Return [X, Y] of the center of cell containing provided text 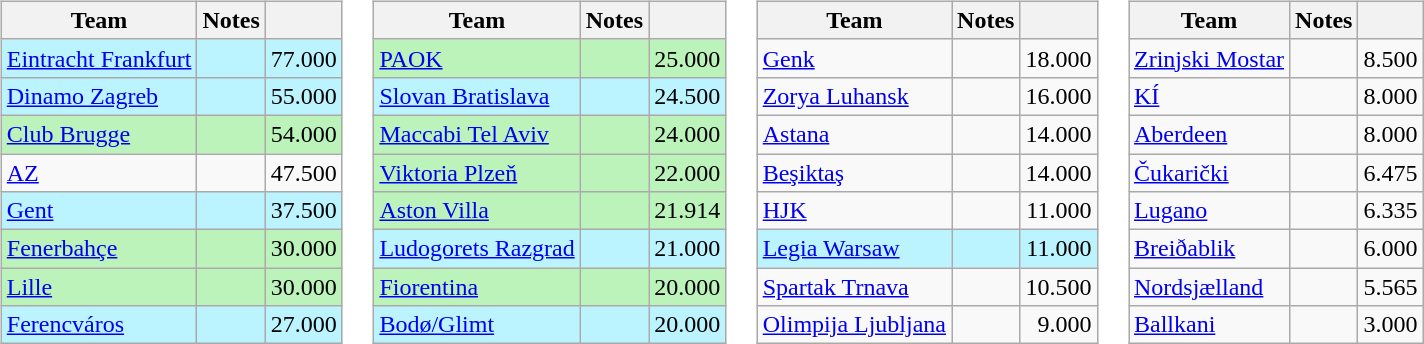
22.000 [688, 173]
6.335 [1390, 211]
37.500 [304, 211]
KÍ [1208, 96]
27.000 [304, 325]
Ballkani [1208, 325]
24.500 [688, 96]
24.000 [688, 134]
Fenerbahçe [99, 249]
Genk [854, 58]
Zorya Luhansk [854, 96]
Lille [99, 287]
Fiorentina [477, 287]
Viktoria Plzeň [477, 173]
9.000 [1058, 325]
10.500 [1058, 287]
21.000 [688, 249]
18.000 [1058, 58]
Legia Warsaw [854, 249]
77.000 [304, 58]
16.000 [1058, 96]
PAOK [477, 58]
Gent [99, 211]
Aberdeen [1208, 134]
Bodø/Glimt [477, 325]
Spartak Trnava [854, 287]
47.500 [304, 173]
Astana [854, 134]
Lugano [1208, 211]
21.914 [688, 211]
Eintracht Frankfurt [99, 58]
Olimpija Ljubljana [854, 325]
AZ [99, 173]
Club Brugge [99, 134]
Maccabi Tel Aviv [477, 134]
Ferencváros [99, 325]
Nordsjælland [1208, 287]
Aston Villa [477, 211]
Dinamo Zagreb [99, 96]
Slovan Bratislava [477, 96]
Breiðablik [1208, 249]
HJK [854, 211]
6.475 [1390, 173]
25.000 [688, 58]
Beşiktaş [854, 173]
8.500 [1390, 58]
54.000 [304, 134]
Ludogorets Razgrad [477, 249]
3.000 [1390, 325]
Čukarički [1208, 173]
5.565 [1390, 287]
6.000 [1390, 249]
55.000 [304, 96]
Zrinjski Mostar [1208, 58]
